Extract the [x, y] coordinate from the center of the cell holding the provided text.  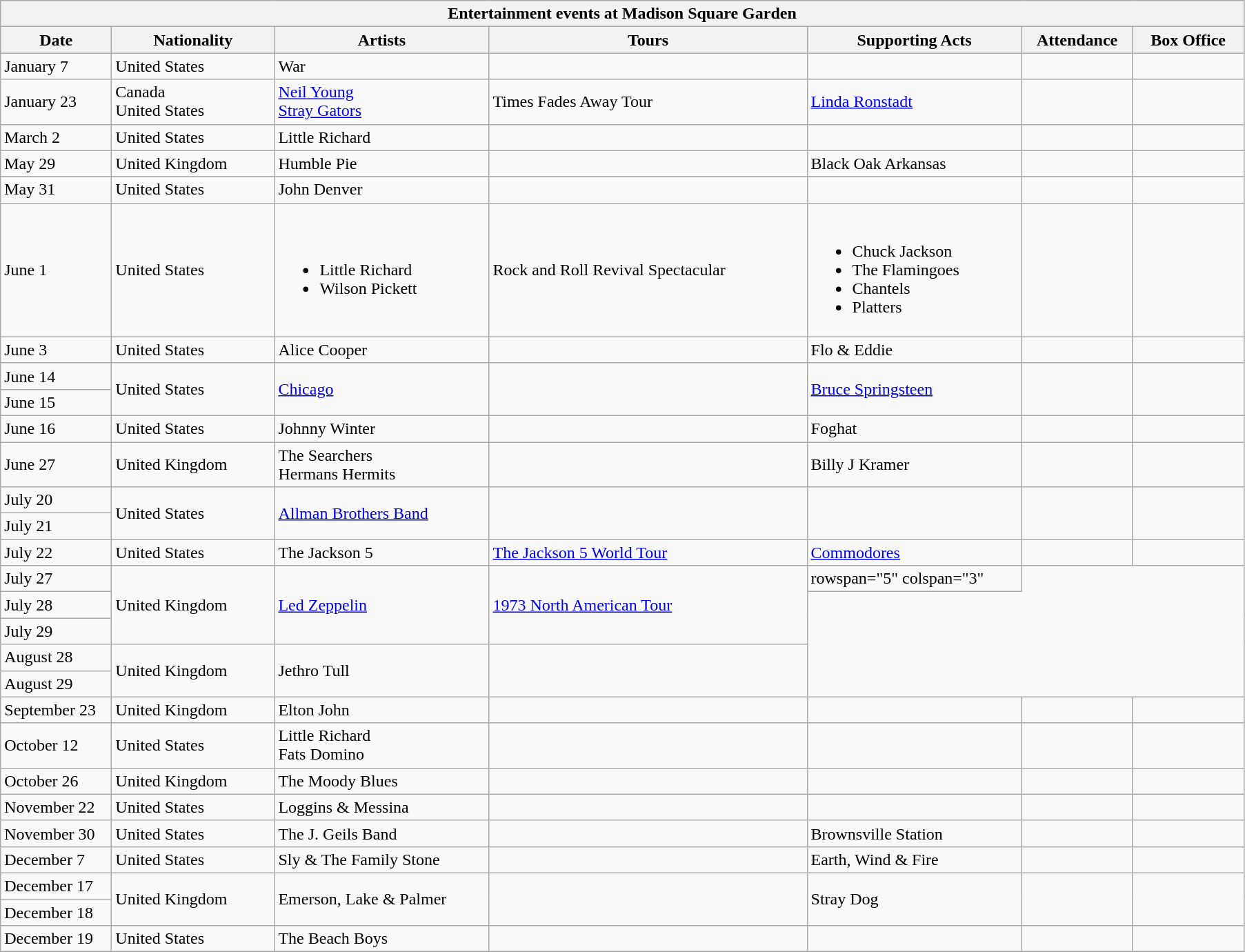
July 27 [57, 579]
Date [57, 40]
War [382, 66]
The Beach Boys [382, 939]
Emerson, Lake & Palmer [382, 899]
Earth, Wind & Fire [915, 860]
July 20 [57, 500]
December 18 [57, 913]
Sly & The Family Stone [382, 860]
November 30 [57, 833]
The SearchersHermans Hermits [382, 464]
Linda Ronstadt [915, 102]
Supporting Acts [915, 40]
Rock and Roll Revival Spectacular [648, 270]
July 29 [57, 631]
July 28 [57, 605]
January 7 [57, 66]
August 29 [57, 684]
Little RichardFats Domino [382, 745]
Artists [382, 40]
Chuck JacksonThe FlamingoesChantelsPlatters [915, 270]
The Moody Blues [382, 781]
Allman Brothers Band [382, 513]
The Jackson 5 World Tour [648, 553]
1973 North American Tour [648, 605]
Attendance [1077, 40]
June 14 [57, 376]
Commodores [915, 553]
Foghat [915, 428]
Little RichardWilson Pickett [382, 270]
Bruce Springsteen [915, 389]
Loggins & Messina [382, 807]
Brownsville Station [915, 833]
June 27 [57, 464]
March 2 [57, 137]
Elton John [382, 710]
Times Fades Away Tour [648, 102]
CanadaUnited States [193, 102]
Flo & Eddie [915, 350]
Tours [648, 40]
May 29 [57, 163]
June 15 [57, 402]
July 21 [57, 526]
Alice Cooper [382, 350]
Black Oak Arkansas [915, 163]
Humble Pie [382, 163]
August 28 [57, 657]
September 23 [57, 710]
Stray Dog [915, 899]
December 17 [57, 886]
January 23 [57, 102]
John Denver [382, 190]
Jethro Tull [382, 671]
July 22 [57, 553]
October 26 [57, 781]
rowspan="5" colspan="3" [915, 579]
November 22 [57, 807]
The Jackson 5 [382, 553]
The J. Geils Band [382, 833]
Box Office [1188, 40]
May 31 [57, 190]
June 1 [57, 270]
December 19 [57, 939]
October 12 [57, 745]
Nationality [193, 40]
June 16 [57, 428]
Led Zeppelin [382, 605]
Billy J Kramer [915, 464]
Chicago [382, 389]
December 7 [57, 860]
Johnny Winter [382, 428]
Little Richard [382, 137]
Neil YoungStray Gators [382, 102]
June 3 [57, 350]
Entertainment events at Madison Square Garden [622, 14]
